Identify which cell holds the provided text, then report its (x, y) central coordinate. 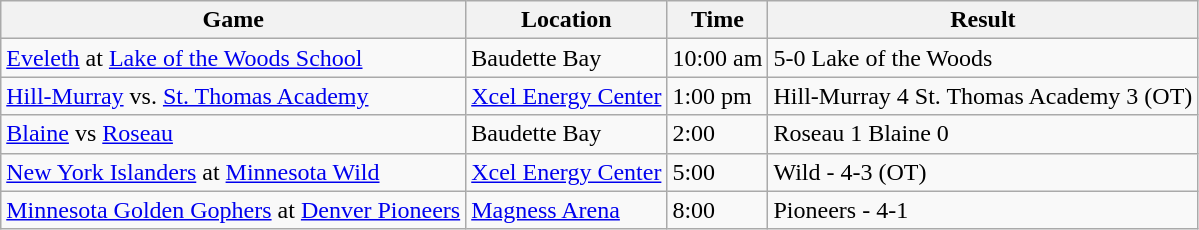
Roseau 1 Blaine 0 (983, 134)
Time (718, 20)
5:00 (718, 172)
Eveleth at Lake of the Woods School (234, 58)
Wild - 4-3 (OT) (983, 172)
Blaine vs Roseau (234, 134)
8:00 (718, 210)
Minnesota Golden Gophers at Denver Pioneers (234, 210)
Location (566, 20)
5-0 Lake of the Woods (983, 58)
New York Islanders at Minnesota Wild (234, 172)
2:00 (718, 134)
Pioneers - 4-1 (983, 210)
1:00 pm (718, 96)
Hill-Murray 4 St. Thomas Academy 3 (OT) (983, 96)
Hill-Murray vs. St. Thomas Academy (234, 96)
Magness Arena (566, 210)
Game (234, 20)
Result (983, 20)
10:00 am (718, 58)
